For the text-containing cell, return its midpoint in [X, Y] coordinate format. 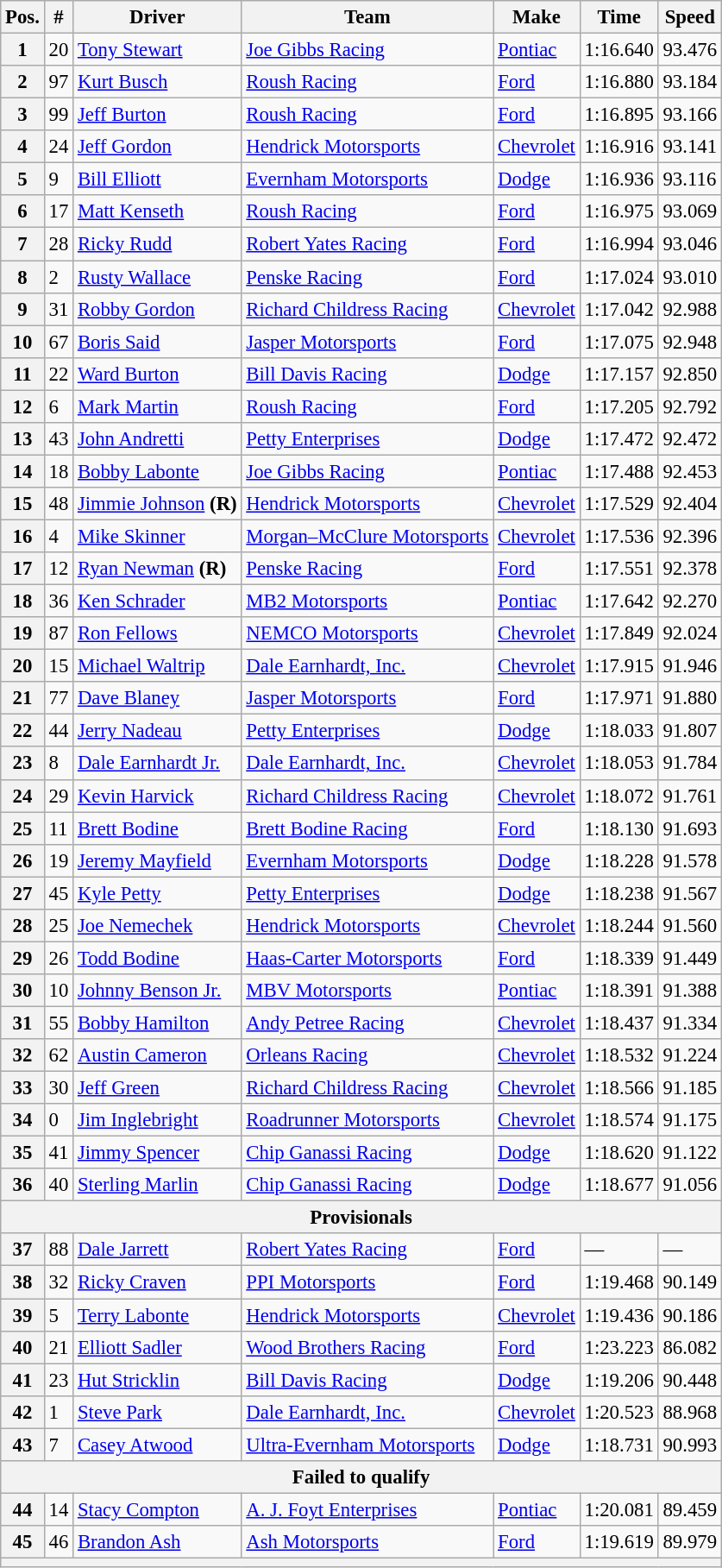
John Andretti [157, 439]
Michael Waltrip [157, 666]
92.024 [690, 633]
Elliott Sadler [157, 1347]
1:18.053 [619, 764]
91.388 [690, 991]
1:16.640 [619, 50]
39 [22, 1315]
Orleans Racing [367, 1055]
Boris Said [157, 342]
Matt Kenseth [157, 211]
Hut Stricklin [157, 1380]
Jerry Nadeau [157, 731]
Ricky Rudd [157, 244]
90.448 [690, 1380]
1:18.391 [619, 991]
42 [22, 1412]
90.186 [690, 1315]
Driver [157, 17]
MBV Motorsports [367, 991]
93.476 [690, 50]
27 [22, 893]
Bill Elliott [157, 179]
1:20.081 [619, 1509]
Jeff Burton [157, 115]
1:18.130 [619, 828]
91.560 [690, 926]
91.449 [690, 958]
93.184 [690, 82]
Jimmie Johnson (R) [157, 504]
Wood Brothers Racing [367, 1347]
Bobby Labonte [157, 471]
Ryan Newman (R) [157, 569]
34 [22, 1120]
1:18.677 [619, 1185]
91.761 [690, 796]
91.567 [690, 893]
1:17.536 [619, 536]
Jeff Green [157, 1088]
Terry Labonte [157, 1315]
1:17.042 [619, 309]
1:17.971 [619, 698]
Haas-Carter Motorsports [367, 958]
1:18.566 [619, 1088]
91.880 [690, 698]
1:16.936 [619, 179]
A. J. Foyt Enterprises [367, 1509]
92.453 [690, 471]
91.946 [690, 666]
Mike Skinner [157, 536]
37 [22, 1250]
Speed [690, 17]
93.046 [690, 244]
88.968 [690, 1412]
93.116 [690, 179]
3 [22, 115]
1:17.205 [619, 406]
1:18.072 [619, 796]
# [59, 17]
1:17.551 [619, 569]
Ron Fellows [157, 633]
Austin Cameron [157, 1055]
1:17.849 [619, 633]
1:17.472 [619, 439]
MB2 Motorsports [367, 601]
PPI Motorsports [367, 1282]
Failed to qualify [361, 1477]
13 [22, 439]
Ward Burton [157, 374]
97 [59, 82]
87 [59, 633]
1:16.880 [619, 82]
Brandon Ash [157, 1542]
91.056 [690, 1185]
91.122 [690, 1153]
1:18.574 [619, 1120]
1:18.244 [619, 926]
91.224 [690, 1055]
Casey Atwood [157, 1445]
46 [59, 1542]
92.472 [690, 439]
99 [59, 115]
91.175 [690, 1120]
Jeremy Mayfield [157, 860]
Robby Gordon [157, 309]
Dave Blaney [157, 698]
1:17.642 [619, 601]
1:23.223 [619, 1347]
67 [59, 342]
48 [59, 504]
92.404 [690, 504]
1:17.024 [619, 277]
89.979 [690, 1542]
Dale Jarrett [157, 1250]
Kevin Harvick [157, 796]
77 [59, 698]
92.948 [690, 342]
Jimmy Spencer [157, 1153]
1:18.620 [619, 1153]
91.784 [690, 764]
91.334 [690, 1023]
1:18.238 [619, 893]
Ash Motorsports [367, 1542]
1:19.436 [619, 1315]
91.578 [690, 860]
86.082 [690, 1347]
88 [59, 1250]
1:19.619 [619, 1542]
93.166 [690, 115]
33 [22, 1088]
1:18.033 [619, 731]
NEMCO Motorsports [367, 633]
16 [22, 536]
Joe Nemechek [157, 926]
Dale Earnhardt Jr. [157, 764]
1:18.228 [619, 860]
93.141 [690, 147]
1:17.075 [619, 342]
Ken Schrader [157, 601]
1:18.532 [619, 1055]
Ricky Craven [157, 1282]
91.185 [690, 1088]
91.807 [690, 731]
Jeff Gordon [157, 147]
Mark Martin [157, 406]
0 [59, 1120]
Stacy Compton [157, 1509]
1:17.488 [619, 471]
89.459 [690, 1509]
Roadrunner Motorsports [367, 1120]
Rusty Wallace [157, 277]
1:16.916 [619, 147]
93.010 [690, 277]
Jim Inglebright [157, 1120]
90.149 [690, 1282]
Andy Petree Racing [367, 1023]
38 [22, 1282]
1:16.895 [619, 115]
1:16.975 [619, 211]
91.693 [690, 828]
92.270 [690, 601]
Morgan–McClure Motorsports [367, 536]
Bobby Hamilton [157, 1023]
1:17.529 [619, 504]
Kyle Petty [157, 893]
1:18.731 [619, 1445]
Kurt Busch [157, 82]
Brett Bodine [157, 828]
62 [59, 1055]
1:20.523 [619, 1412]
Provisionals [361, 1218]
92.792 [690, 406]
92.378 [690, 569]
Make [537, 17]
Team [367, 17]
Pos. [22, 17]
92.396 [690, 536]
90.993 [690, 1445]
1:18.339 [619, 958]
Sterling Marlin [157, 1185]
Time [619, 17]
1:18.437 [619, 1023]
Brett Bodine Racing [367, 828]
1:19.468 [619, 1282]
Johnny Benson Jr. [157, 991]
35 [22, 1153]
1:16.994 [619, 244]
Ultra-Evernham Motorsports [367, 1445]
92.850 [690, 374]
Tony Stewart [157, 50]
Todd Bodine [157, 958]
1:17.157 [619, 374]
55 [59, 1023]
Steve Park [157, 1412]
92.988 [690, 309]
1:19.206 [619, 1380]
93.069 [690, 211]
1:17.915 [619, 666]
